Extract the (x, y) coordinate from the center of the cell holding the provided text.  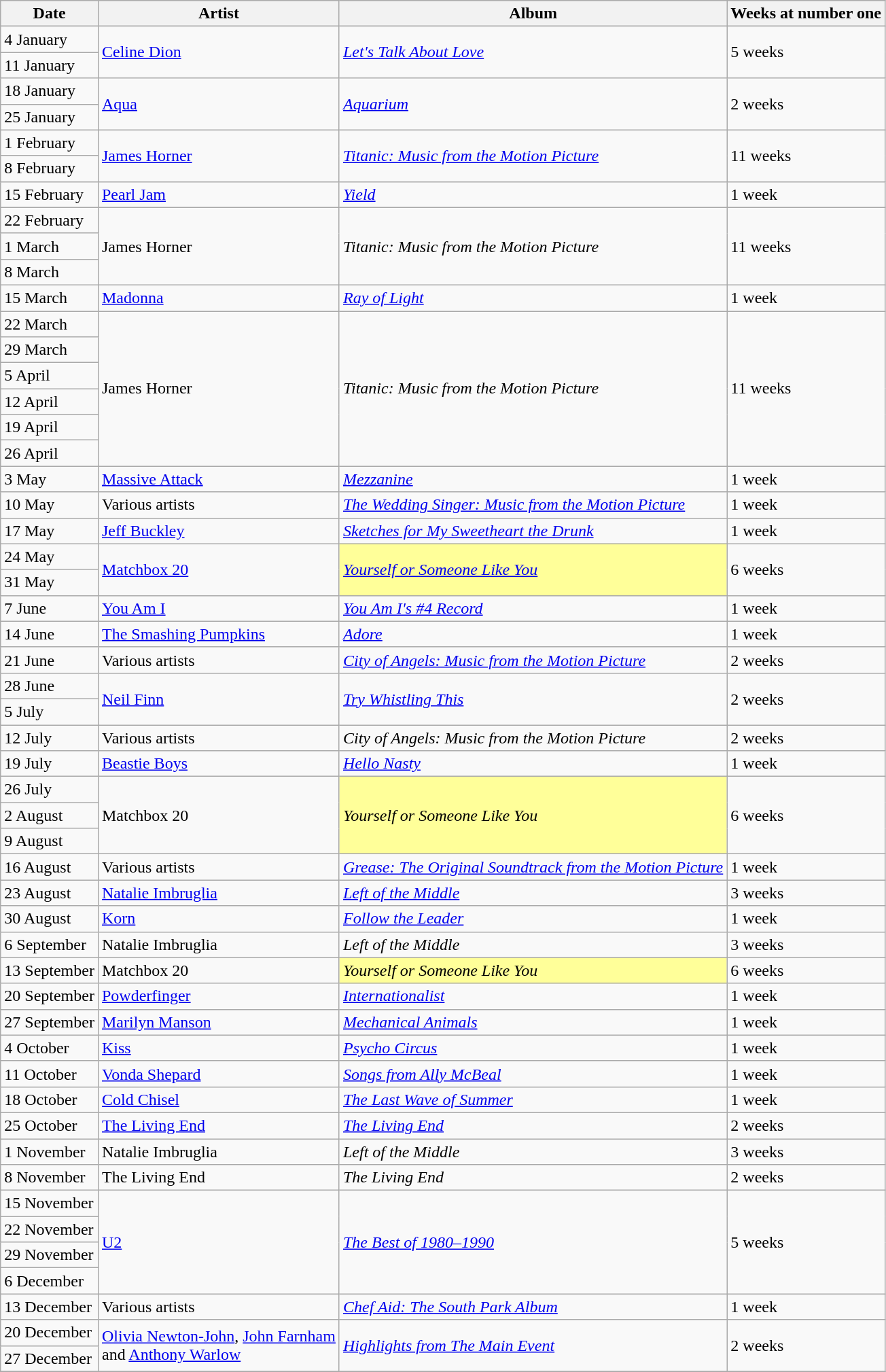
27 September (50, 1022)
Internationalist (533, 996)
25 October (50, 1125)
1 February (50, 143)
17 May (50, 531)
Adore (533, 634)
Aqua (219, 104)
15 March (50, 298)
Psycho Circus (533, 1048)
Follow the Leader (533, 919)
19 April (50, 427)
Olivia Newton-John, John Farnham and Anthony Warlow (219, 1345)
8 November (50, 1178)
25 January (50, 117)
9 August (50, 841)
1 March (50, 246)
The Wedding Singer: Music from the Motion Picture (533, 505)
8 March (50, 272)
You Am I (219, 608)
Jeff Buckley (219, 531)
2 August (50, 815)
30 August (50, 919)
20 September (50, 996)
Ray of Light (533, 298)
Chef Aid: The South Park Album (533, 1307)
29 March (50, 350)
28 June (50, 686)
14 June (50, 634)
6 September (50, 945)
27 December (50, 1358)
5 April (50, 376)
11 January (50, 65)
Sketches for My Sweetheart the Drunk (533, 531)
15 November (50, 1203)
Songs from Ally McBeal (533, 1074)
7 June (50, 608)
22 November (50, 1229)
Cold Chisel (219, 1100)
8 February (50, 169)
19 July (50, 764)
Beastie Boys (219, 764)
5 July (50, 711)
Kiss (219, 1048)
31 May (50, 582)
13 December (50, 1307)
15 February (50, 194)
Hello Nasty (533, 764)
29 November (50, 1255)
Massive Attack (219, 479)
4 January (50, 39)
Yield (533, 194)
The Best of 1980–1990 (533, 1242)
Pearl Jam (219, 194)
Date (50, 14)
3 May (50, 479)
12 April (50, 402)
Marilyn Manson (219, 1022)
12 July (50, 737)
16 August (50, 867)
Mezzanine (533, 479)
6 December (50, 1281)
Let's Talk About Love (533, 52)
4 October (50, 1048)
Mechanical Animals (533, 1022)
U2 (219, 1242)
23 August (50, 893)
11 October (50, 1074)
Artist (219, 14)
22 March (50, 324)
1 November (50, 1152)
21 June (50, 660)
18 January (50, 91)
Korn (219, 919)
26 July (50, 790)
24 May (50, 557)
Album (533, 14)
Vonda Shepard (219, 1074)
Highlights from The Main Event (533, 1345)
You Am I's #4 Record (533, 608)
18 October (50, 1100)
Weeks at number one (806, 14)
22 February (50, 220)
The Last Wave of Summer (533, 1100)
26 April (50, 453)
Madonna (219, 298)
20 December (50, 1333)
Neil Finn (219, 699)
Celine Dion (219, 52)
10 May (50, 505)
Try Whistling This (533, 699)
Powderfinger (219, 996)
Grease: The Original Soundtrack from the Motion Picture (533, 867)
Aquarium (533, 104)
13 September (50, 970)
The Smashing Pumpkins (219, 634)
